From the cell containing the given text, extract its center point as [x, y] coordinate. 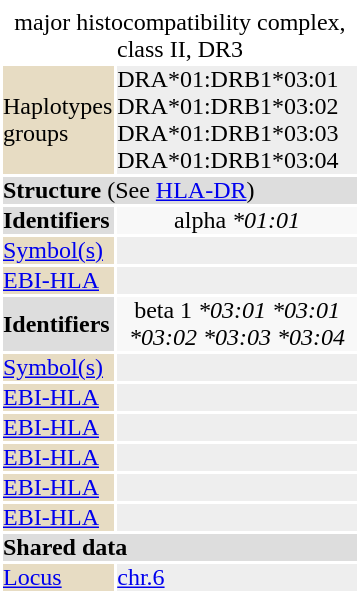
DRA*01:DRB1*03:01 DRA*01:DRB1*03:02 DRA*01:DRB1*03:03 DRA*01:DRB1*03:04 [237, 120]
alpha *01:01 [237, 220]
Haplotypes groups [58, 120]
major histocompatibility complex, class II, DR3 [180, 36]
Shared data [180, 548]
chr.6 [237, 578]
Structure (See HLA-DR) [180, 190]
Locus [58, 578]
beta 1 *03:01 *03:01 *03:02 *03:03 *03:04 [237, 324]
